Determine the [X, Y] coordinate at the center of the cell enclosing the given text.  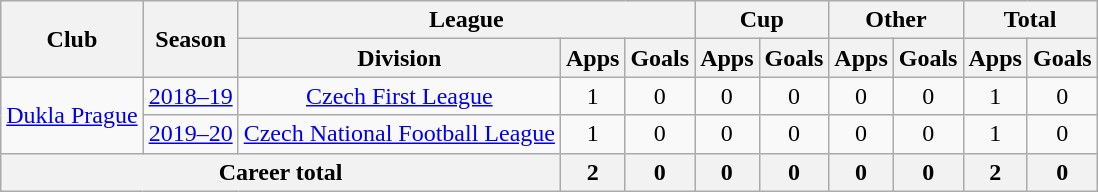
Cup [762, 20]
Career total [281, 172]
Division [399, 58]
League [466, 20]
Other [896, 20]
Club [72, 39]
Dukla Prague [72, 115]
Total [1030, 20]
2019–20 [190, 134]
Czech First League [399, 96]
2018–19 [190, 96]
Season [190, 39]
Czech National Football League [399, 134]
